Return (x, y) of the center of cell containing provided text 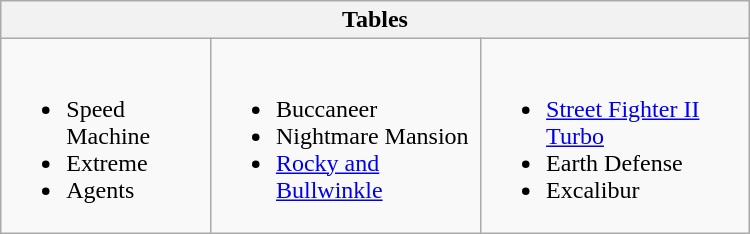
Street Fighter II TurboEarth DefenseExcalibur (616, 136)
Speed MachineExtremeAgents (106, 136)
BuccaneerNightmare MansionRocky and Bullwinkle (345, 136)
Tables (375, 20)
